Extract the (X, Y) coordinate from the center of the cell holding the provided text.  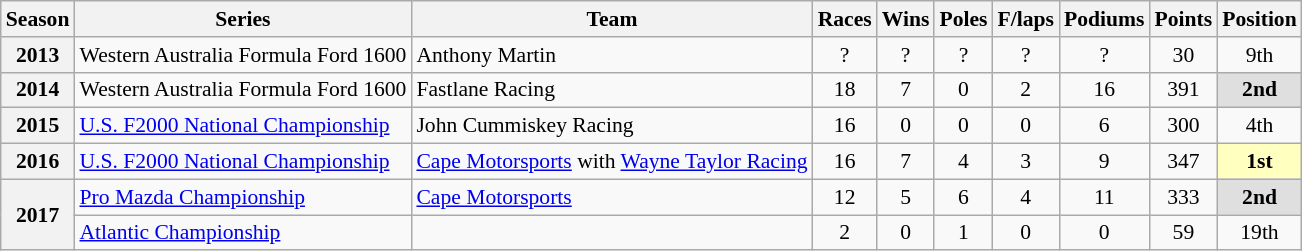
Wins (906, 19)
18 (845, 90)
300 (1184, 126)
3 (1026, 162)
1 (963, 233)
Anthony Martin (612, 55)
347 (1184, 162)
12 (845, 197)
9th (1259, 55)
4th (1259, 126)
30 (1184, 55)
Pro Mazda Championship (242, 197)
19th (1259, 233)
5 (906, 197)
Points (1184, 19)
F/laps (1026, 19)
9 (1104, 162)
2013 (38, 55)
2017 (38, 214)
Position (1259, 19)
Cape Motorsports (612, 197)
Fastlane Racing (612, 90)
Team (612, 19)
333 (1184, 197)
2016 (38, 162)
391 (1184, 90)
Races (845, 19)
Series (242, 19)
2015 (38, 126)
11 (1104, 197)
Cape Motorsports with Wayne Taylor Racing (612, 162)
John Cummiskey Racing (612, 126)
59 (1184, 233)
1st (1259, 162)
2014 (38, 90)
Poles (963, 19)
Atlantic Championship (242, 233)
Podiums (1104, 19)
Season (38, 19)
